Search for the cell housing the specified text and yield its [X, Y] center coordinate. 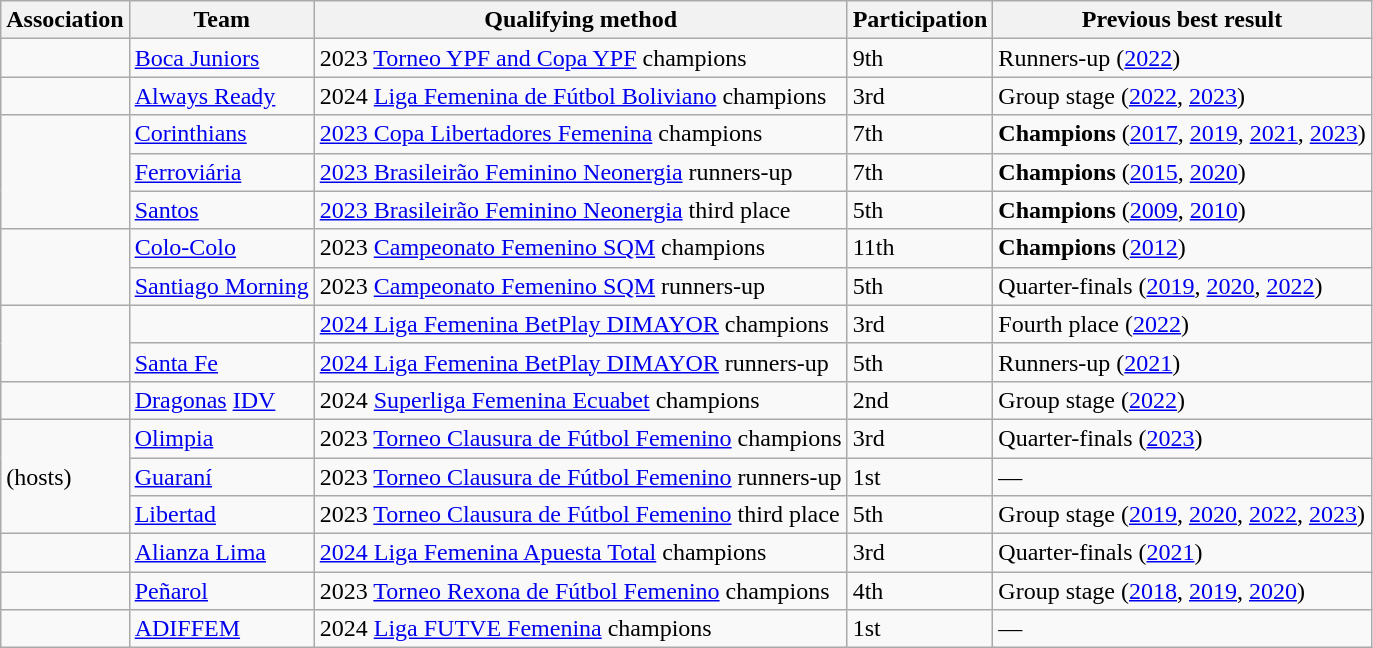
Group stage (2022) [1182, 400]
Champions (2012) [1182, 248]
2024 Liga Femenina de Fútbol Boliviano champions [580, 96]
2nd [920, 400]
Quarter-finals (2019, 2020, 2022) [1182, 286]
2024 Liga Femenina Apuesta Total champions [580, 553]
Peñarol [222, 591]
Guaraní [222, 477]
4th [920, 591]
Quarter-finals (2021) [1182, 553]
11th [920, 248]
Previous best result [1182, 20]
Runners-up (2021) [1182, 362]
Fourth place (2022) [1182, 324]
2023 Torneo Clausura de Fútbol Femenino third place [580, 515]
2023 Brasileirão Feminino Neonergia runners-up [580, 172]
2024 Liga FUTVE Femenina champions [580, 629]
Olimpia [222, 438]
2024 Liga Femenina BetPlay DIMAYOR champions [580, 324]
Qualifying method [580, 20]
ADIFFEM [222, 629]
(hosts) [65, 476]
2023 Brasileirão Feminino Neonergia third place [580, 210]
Participation [920, 20]
Santos [222, 210]
Champions (2009, 2010) [1182, 210]
Alianza Lima [222, 553]
Boca Juniors [222, 58]
Santa Fe [222, 362]
Santiago Morning [222, 286]
Runners-up (2022) [1182, 58]
Team [222, 20]
Group stage (2022, 2023) [1182, 96]
2023 Torneo YPF and Copa YPF champions [580, 58]
Dragonas IDV [222, 400]
Colo-Colo [222, 248]
Quarter-finals (2023) [1182, 438]
Group stage (2019, 2020, 2022, 2023) [1182, 515]
Group stage (2018, 2019, 2020) [1182, 591]
2023 Torneo Clausura de Fútbol Femenino champions [580, 438]
2023 Torneo Rexona de Fútbol Femenino champions [580, 591]
Champions (2017, 2019, 2021, 2023) [1182, 134]
Always Ready [222, 96]
2024 Superliga Femenina Ecuabet champions [580, 400]
Champions (2015, 2020) [1182, 172]
2023 Torneo Clausura de Fútbol Femenino runners-up [580, 477]
Libertad [222, 515]
9th [920, 58]
Association [65, 20]
Ferroviária [222, 172]
2023 Campeonato Femenino SQM runners-up [580, 286]
2024 Liga Femenina BetPlay DIMAYOR runners-up [580, 362]
Corinthians [222, 134]
2023 Campeonato Femenino SQM champions [580, 248]
2023 Copa Libertadores Femenina champions [580, 134]
